Identify which cell holds the provided text, then report its [x, y] central coordinate. 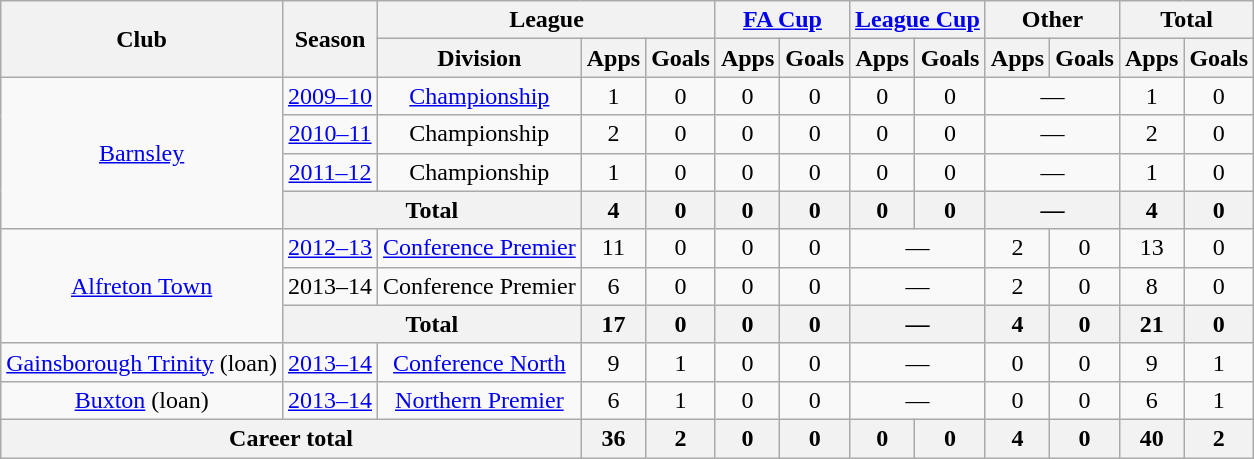
2011–12 [330, 172]
Alfreton Town [142, 286]
Other [1052, 20]
Buxton (loan) [142, 400]
11 [613, 248]
2009–10 [330, 96]
Conference North [480, 362]
21 [1151, 324]
13 [1151, 248]
Career total [291, 438]
Gainsborough Trinity (loan) [142, 362]
36 [613, 438]
Northern Premier [480, 400]
Club [142, 39]
League [547, 20]
40 [1151, 438]
2012–13 [330, 248]
FA Cup [782, 20]
Barnsley [142, 153]
League Cup [918, 20]
Season [330, 39]
Division [480, 58]
8 [1151, 286]
2010–11 [330, 134]
17 [613, 324]
